Provide the [X, Y] coordinate of the cell's center where the given text is located.  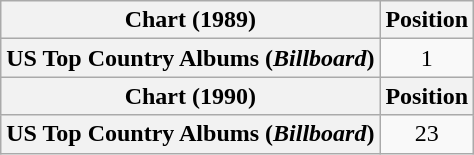
23 [427, 134]
Chart (1989) [190, 20]
1 [427, 58]
Chart (1990) [190, 96]
